Locate the cell with the specified text and output its (X, Y) center coordinate. 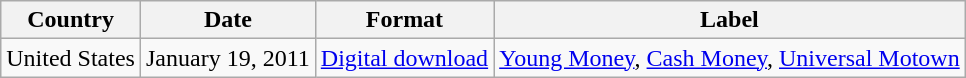
Digital download (404, 58)
United States (71, 58)
Label (730, 20)
Country (71, 20)
Format (404, 20)
Date (228, 20)
January 19, 2011 (228, 58)
Young Money, Cash Money, Universal Motown (730, 58)
